Provide the (x, y) coordinate of the cell's center where the given text is located.  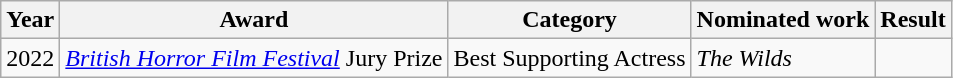
The Wilds (783, 58)
Year (30, 20)
Result (913, 20)
Nominated work (783, 20)
Category (570, 20)
Best Supporting Actress (570, 58)
Award (254, 20)
British Horror Film Festival Jury Prize (254, 58)
2022 (30, 58)
